Pinpoint the cell where the given text exists, returning its [x, y] midpoint coordinate. 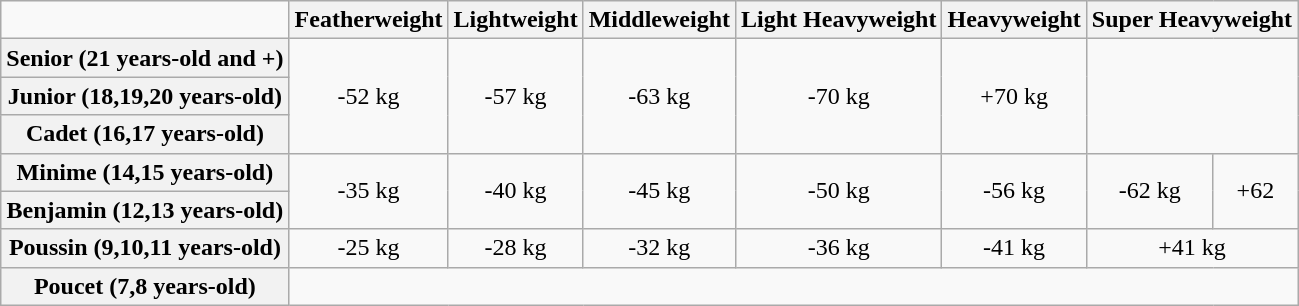
-45 kg [659, 191]
Featherweight [368, 20]
-28 kg [516, 248]
+41 kg [1192, 248]
Heavyweight [1014, 20]
-41 kg [1014, 248]
-56 kg [1014, 191]
-35 kg [368, 191]
Senior (21 years-old and +) [145, 58]
-50 kg [839, 191]
-32 kg [659, 248]
Poussin (9,10,11 years-old) [145, 248]
-70 kg [839, 96]
-36 kg [839, 248]
-52 kg [368, 96]
Light Heavyweight [839, 20]
Poucet (7,8 years-old) [145, 286]
-57 kg [516, 96]
-62 kg [1150, 191]
Benjamin (12,13 years-old) [145, 210]
-25 kg [368, 248]
Lightweight [516, 20]
-40 kg [516, 191]
-63 kg [659, 96]
+62 [1255, 191]
Minime (14,15 years-old) [145, 172]
+70 kg [1014, 96]
Cadet (16,17 years-old) [145, 134]
Middleweight [659, 20]
Junior (18,19,20 years-old) [145, 96]
Super Heavyweight [1192, 20]
